Locate the cell with the specified text and output its (X, Y) center coordinate. 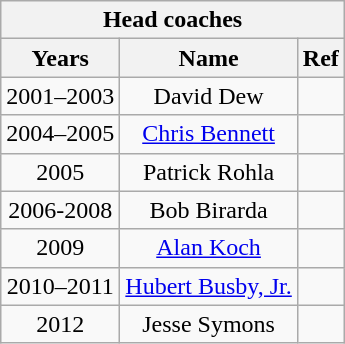
Head coaches (173, 20)
2009 (60, 248)
2005 (60, 172)
Chris Bennett (209, 134)
Ref (320, 58)
Alan Koch (209, 248)
2001–2003 (60, 96)
2010–2011 (60, 286)
2006-2008 (60, 210)
David Dew (209, 96)
Name (209, 58)
Years (60, 58)
2012 (60, 324)
Jesse Symons (209, 324)
Hubert Busby, Jr. (209, 286)
Bob Birarda (209, 210)
2004–2005 (60, 134)
Patrick Rohla (209, 172)
